Find where the given text appears and provide that cell's center as (x, y) coordinate. 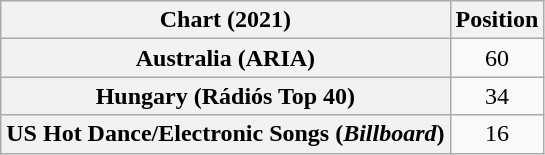
60 (497, 58)
US Hot Dance/Electronic Songs (Billboard) (226, 134)
Chart (2021) (226, 20)
Hungary (Rádiós Top 40) (226, 96)
Position (497, 20)
16 (497, 134)
Australia (ARIA) (226, 58)
34 (497, 96)
